Return [x, y] of the center of cell containing provided text 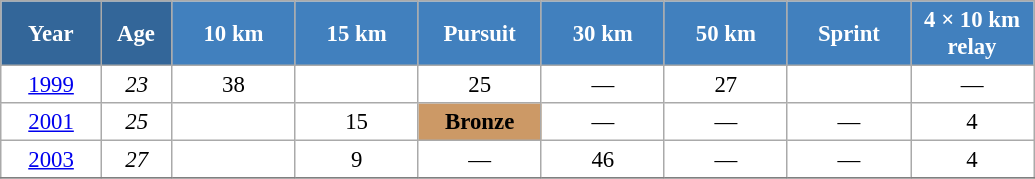
4 × 10 km relay [972, 34]
15 [356, 122]
9 [356, 160]
2003 [52, 160]
Year [52, 34]
Sprint [848, 34]
15 km [356, 34]
Pursuit [480, 34]
23 [136, 85]
Bronze [480, 122]
Age [136, 34]
10 km [234, 34]
46 [602, 160]
50 km [726, 34]
2001 [52, 122]
30 km [602, 34]
1999 [52, 85]
38 [234, 85]
